Pinpoint the cell where the given text exists, returning its (X, Y) midpoint coordinate. 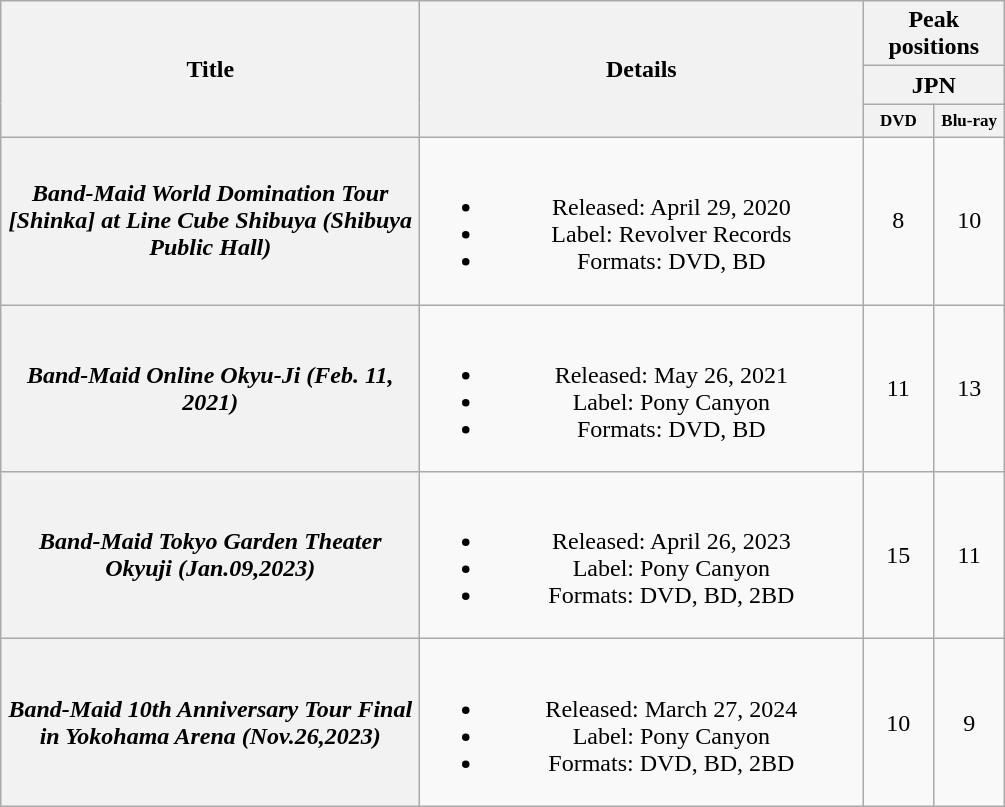
Released: March 27, 2024Label: Pony CanyonFormats: DVD, BD, 2BD (642, 722)
DVD (898, 121)
Details (642, 70)
Released: May 26, 2021Label: Pony CanyonFormats: DVD, BD (642, 388)
Title (210, 70)
15 (898, 556)
8 (898, 222)
9 (970, 722)
Band-Maid World Domination Tour [Shinka] at Line Cube Shibuya (Shibuya Public Hall) (210, 222)
Peak positions (934, 34)
Band-Maid 10th Anniversary Tour Final in Yokohama Arena (Nov.26,2023) (210, 722)
JPN (934, 85)
Released: April 26, 2023Label: Pony CanyonFormats: DVD, BD, 2BD (642, 556)
Blu-ray (970, 121)
Band-Maid Online Okyu-Ji (Feb. 11, 2021) (210, 388)
Released: April 29, 2020Label: Revolver RecordsFormats: DVD, BD (642, 222)
13 (970, 388)
Band-Maid Tokyo Garden Theater Okyuji (Jan.09,2023) (210, 556)
